Pinpoint the cell where the given text exists, returning its (x, y) midpoint coordinate. 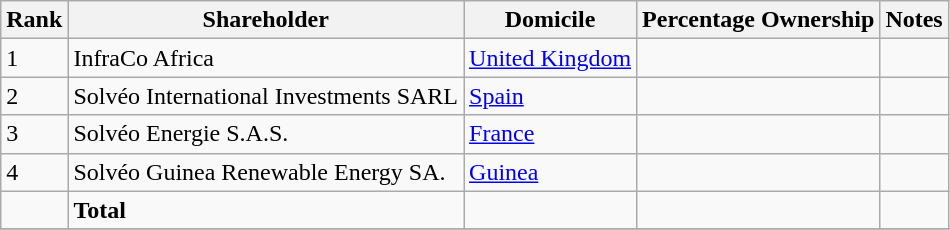
France (550, 134)
Total (266, 210)
Percentage Ownership (758, 20)
Solvéo Energie S.A.S. (266, 134)
4 (34, 172)
1 (34, 58)
Solvéo Guinea Renewable Energy SA. (266, 172)
Solvéo International Investments SARL (266, 96)
Spain (550, 96)
United Kingdom (550, 58)
3 (34, 134)
Domicile (550, 20)
Notes (914, 20)
Guinea (550, 172)
Rank (34, 20)
Shareholder (266, 20)
InfraCo Africa (266, 58)
2 (34, 96)
